Capture the cell that displays the provided text and extract its (x, y) central coordinate. 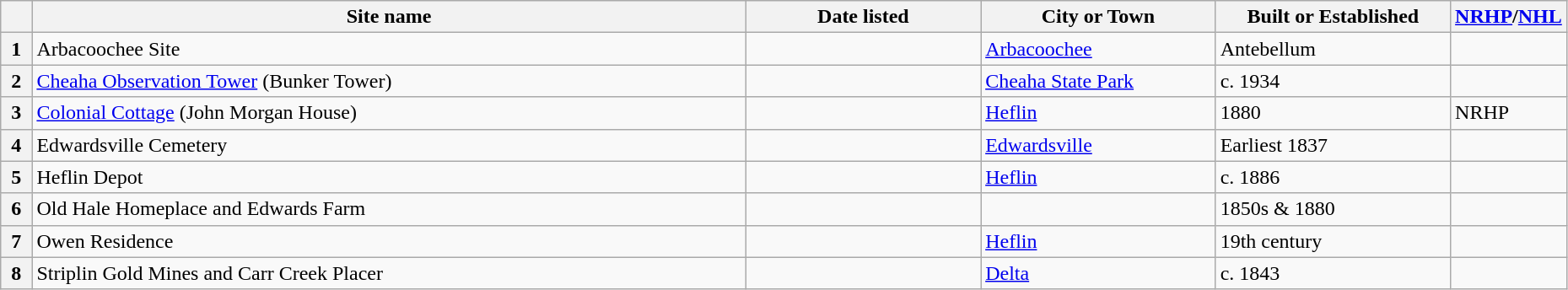
NRHP (1509, 113)
Edwardsville (1098, 145)
2 (17, 81)
Edwardsville Cemetery (389, 145)
Delta (1098, 273)
1850s & 1880 (1333, 209)
Arbacoochee Site (389, 49)
Site name (389, 17)
Cheaha State Park (1098, 81)
Built or Established (1333, 17)
1 (17, 49)
Striplin Gold Mines and Carr Creek Placer (389, 273)
City or Town (1098, 17)
1880 (1333, 113)
5 (17, 177)
Antebellum (1333, 49)
Earliest 1837 (1333, 145)
19th century (1333, 241)
c. 1934 (1333, 81)
Owen Residence (389, 241)
7 (17, 241)
Colonial Cottage (John Morgan House) (389, 113)
c. 1886 (1333, 177)
4 (17, 145)
NRHP/NHL (1509, 17)
Arbacoochee (1098, 49)
8 (17, 273)
c. 1843 (1333, 273)
Old Hale Homeplace and Edwards Farm (389, 209)
3 (17, 113)
6 (17, 209)
Date listed (863, 17)
Cheaha Observation Tower (Bunker Tower) (389, 81)
Heflin Depot (389, 177)
